Determine the (X, Y) coordinate at the center of the cell enclosing the given text.  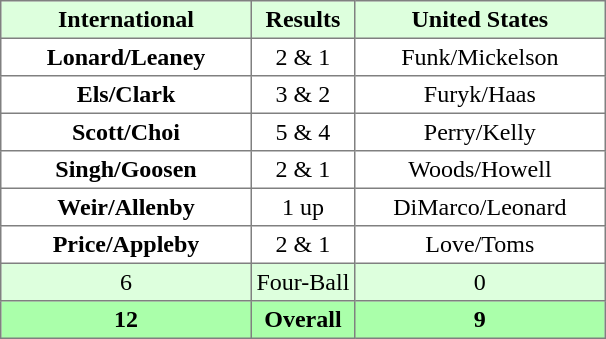
Overall (302, 320)
Scott/Choi (126, 132)
5 & 4 (302, 132)
Four-Ball (302, 282)
Woods/Howell (480, 170)
DiMarco/Leonard (480, 207)
Singh/Goosen (126, 170)
12 (126, 320)
Price/Appleby (126, 245)
Furyk/Haas (480, 95)
International (126, 20)
6 (126, 282)
United States (480, 20)
Weir/Allenby (126, 207)
3 & 2 (302, 95)
Perry/Kelly (480, 132)
Funk/Mickelson (480, 57)
Els/Clark (126, 95)
Love/Toms (480, 245)
9 (480, 320)
Lonard/Leaney (126, 57)
1 up (302, 207)
0 (480, 282)
Results (302, 20)
